Search for the cell housing the specified text and yield its (X, Y) center coordinate. 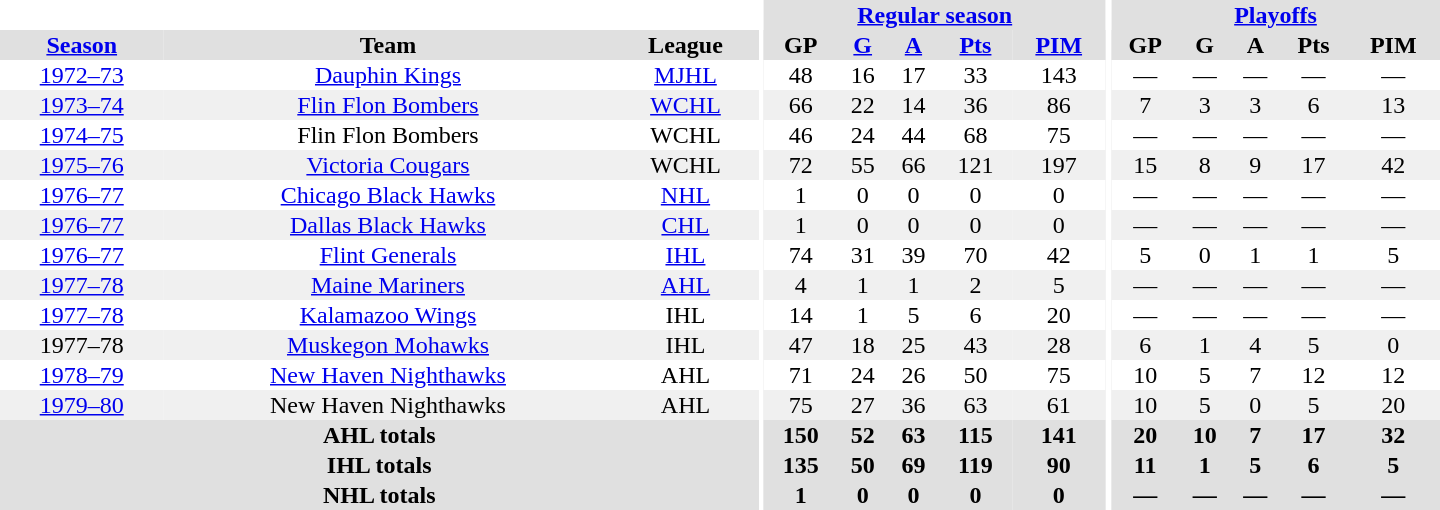
44 (914, 135)
121 (976, 165)
1974–75 (82, 135)
70 (976, 255)
18 (862, 345)
26 (914, 375)
141 (1058, 435)
Victoria Cougars (388, 165)
Team (388, 45)
55 (862, 165)
27 (862, 405)
15 (1145, 165)
33 (976, 75)
1972–73 (82, 75)
Season (82, 45)
1978–79 (82, 375)
143 (1058, 75)
Chicago Black Hawks (388, 195)
2 (976, 285)
39 (914, 255)
90 (1058, 465)
69 (914, 465)
72 (800, 165)
61 (1058, 405)
22 (862, 105)
13 (1393, 105)
135 (800, 465)
115 (976, 435)
47 (800, 345)
AHL totals (379, 435)
1975–76 (82, 165)
32 (1393, 435)
Muskegon Mohawks (388, 345)
46 (800, 135)
League (685, 45)
25 (914, 345)
31 (862, 255)
150 (800, 435)
197 (1058, 165)
43 (976, 345)
8 (1204, 165)
MJHL (685, 75)
Playoffs (1276, 15)
1979–80 (82, 405)
Dallas Black Hawks (388, 225)
CHL (685, 225)
9 (1256, 165)
48 (800, 75)
68 (976, 135)
1973–74 (82, 105)
NHL totals (379, 495)
52 (862, 435)
Maine Mariners (388, 285)
16 (862, 75)
Regular season (934, 15)
IHL totals (379, 465)
119 (976, 465)
Dauphin Kings (388, 75)
86 (1058, 105)
71 (800, 375)
Flint Generals (388, 255)
NHL (685, 195)
74 (800, 255)
11 (1145, 465)
28 (1058, 345)
Kalamazoo Wings (388, 315)
